Pinpoint the cell where the given text exists, returning its [X, Y] midpoint coordinate. 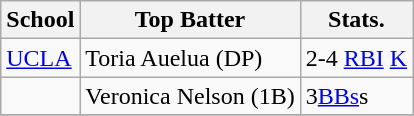
Stats. [356, 20]
School [40, 20]
Veronica Nelson (1B) [190, 96]
2-4 RBI K [356, 58]
UCLA [40, 58]
Toria Auelua (DP) [190, 58]
Top Batter [190, 20]
3BBss [356, 96]
